Output the (X, Y) coordinate of the center of the cell containing the given text.  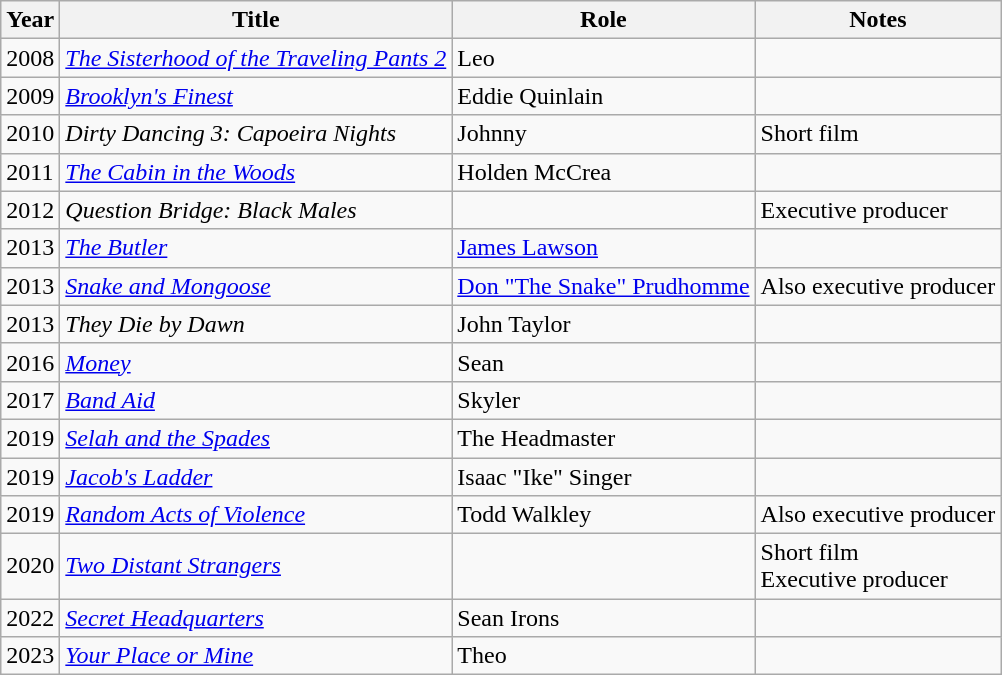
Title (256, 20)
2016 (30, 362)
Notes (878, 20)
Dirty Dancing 3: Capoeira Nights (256, 134)
Band Aid (256, 400)
2010 (30, 134)
The Cabin in the Woods (256, 172)
The Butler (256, 248)
Sean Irons (604, 618)
Money (256, 362)
Secret Headquarters (256, 618)
Random Acts of Violence (256, 515)
Selah and the Spades (256, 438)
Holden McCrea (604, 172)
2008 (30, 58)
Don "The Snake" Prudhomme (604, 286)
2012 (30, 210)
Jacob's Ladder (256, 477)
John Taylor (604, 324)
Short filmExecutive producer (878, 566)
Skyler (604, 400)
Question Bridge: Black Males (256, 210)
2022 (30, 618)
Theo (604, 656)
Eddie Quinlain (604, 96)
2020 (30, 566)
Your Place or Mine (256, 656)
The Headmaster (604, 438)
2011 (30, 172)
Role (604, 20)
2017 (30, 400)
2009 (30, 96)
Executive producer (878, 210)
They Die by Dawn (256, 324)
Brooklyn's Finest (256, 96)
Johnny (604, 134)
Isaac "Ike" Singer (604, 477)
Two Distant Strangers (256, 566)
Todd Walkley (604, 515)
The Sisterhood of the Traveling Pants 2 (256, 58)
Year (30, 20)
Short film (878, 134)
Sean (604, 362)
2023 (30, 656)
James Lawson (604, 248)
Leo (604, 58)
Snake and Mongoose (256, 286)
